Return the (X, Y) coordinate for the center point of the cell that contains the specified text.  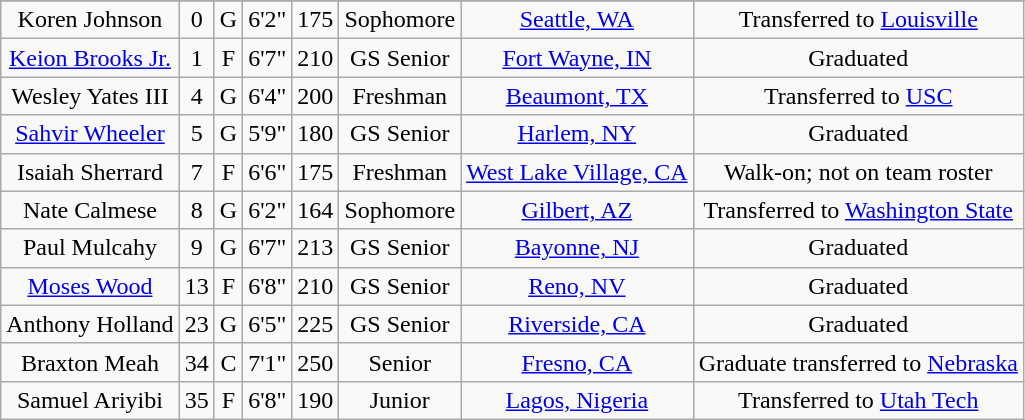
West Lake Village, CA (578, 172)
213 (316, 248)
200 (316, 96)
Samuel Ariyibi (90, 400)
Isaiah Sherrard (90, 172)
0 (196, 20)
Bayonne, NJ (578, 248)
7 (196, 172)
5'9" (268, 134)
190 (316, 400)
6'6" (268, 172)
Transferred to Louisville (858, 20)
Riverside, CA (578, 324)
5 (196, 134)
164 (316, 210)
Harlem, NY (578, 134)
6'4" (268, 96)
Junior (400, 400)
Lagos, Nigeria (578, 400)
13 (196, 286)
Sahvir Wheeler (90, 134)
7'1" (268, 362)
Transferred to USC (858, 96)
250 (316, 362)
225 (316, 324)
Seattle, WA (578, 20)
Wesley Yates III (90, 96)
6'5" (268, 324)
Transferred to Utah Tech (858, 400)
Senior (400, 362)
23 (196, 324)
Braxton Meah (90, 362)
Gilbert, AZ (578, 210)
Nate Calmese (90, 210)
Fort Wayne, IN (578, 58)
Paul Mulcahy (90, 248)
Koren Johnson (90, 20)
Fresno, CA (578, 362)
Anthony Holland (90, 324)
180 (316, 134)
Transferred to Washington State (858, 210)
Keion Brooks Jr. (90, 58)
8 (196, 210)
4 (196, 96)
C (228, 362)
Reno, NV (578, 286)
35 (196, 400)
1 (196, 58)
Moses Wood (90, 286)
Graduate transferred to Nebraska (858, 362)
Walk-on; not on team roster (858, 172)
Beaumont, TX (578, 96)
9 (196, 248)
34 (196, 362)
